Output the [x, y] coordinate of the center of the cell containing the given text.  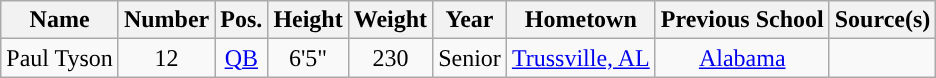
230 [390, 58]
Pos. [242, 20]
Paul Tyson [60, 58]
Name [60, 20]
6'5" [308, 58]
Weight [390, 20]
Previous School [742, 20]
Height [308, 20]
Senior [470, 58]
12 [166, 58]
QB [242, 58]
Number [166, 20]
Alabama [742, 58]
Year [470, 20]
Hometown [580, 20]
Source(s) [882, 20]
Trussville, AL [580, 58]
